Determine the [x, y] coordinate at the center of the cell enclosing the given text.  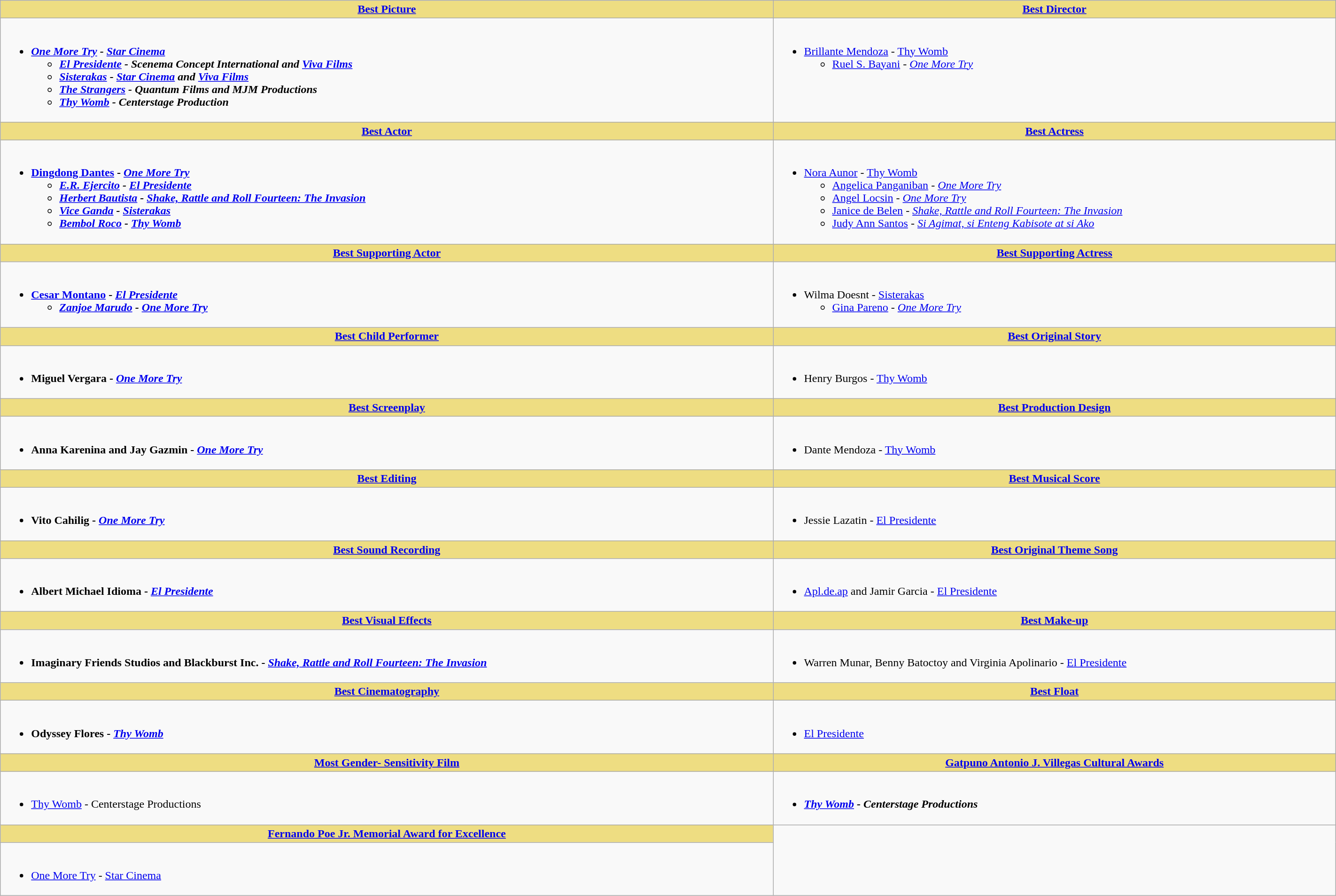
Best Visual Effects [387, 621]
One More Try - Star Cinema [387, 869]
Best Editing [387, 478]
Albert Michael Idioma - El Presidente [387, 585]
Best Actress [1054, 131]
Best Picture [387, 9]
Best Production Design [1054, 407]
Miguel Vergara - One More Try [387, 372]
Cesar Montano - El PresidenteZanjoe Marudo - One More Try [387, 295]
Anna Karenina and Jay Gazmin - One More Try [387, 443]
Best Sound Recording [387, 549]
Henry Burgos - Thy Womb [1054, 372]
Best Original Theme Song [1054, 549]
Gatpuno Antonio J. Villegas Cultural Awards [1054, 763]
Best Child Performer [387, 336]
Imaginary Friends Studios and Blackburst Inc. - Shake, Rattle and Roll Fourteen: The Invasion [387, 656]
Dante Mendoza - Thy Womb [1054, 443]
Best Actor [387, 131]
El Presidente [1054, 727]
Apl.de.ap and Jamir Garcia - El Presidente [1054, 585]
Fernando Poe Jr. Memorial Award for Excellence [387, 834]
Best Make-up [1054, 621]
Best Musical Score [1054, 478]
Best Supporting Actor [387, 253]
Best Float [1054, 692]
Best Director [1054, 9]
Best Supporting Actress [1054, 253]
Jessie Lazatin - El Presidente [1054, 514]
Vito Cahilig - One More Try [387, 514]
Most Gender- Sensitivity Film [387, 763]
Best Original Story [1054, 336]
Best Cinematography [387, 692]
Odyssey Flores - Thy Womb [387, 727]
Wilma Doesnt - SisterakasGina Pareno - One More Try [1054, 295]
Warren Munar, Benny Batoctoy and Virginia Apolinario - El Presidente [1054, 656]
Brillante Mendoza - Thy WombRuel S. Bayani - One More Try [1054, 70]
Best Screenplay [387, 407]
